Identify which cell holds the provided text, then report its (x, y) central coordinate. 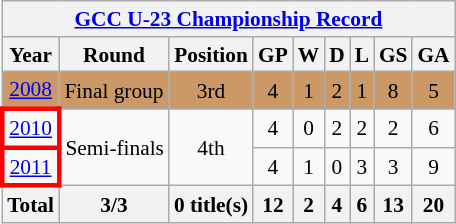
W (308, 55)
13 (394, 204)
3/3 (114, 204)
4th (211, 148)
2008 (30, 90)
Total (30, 204)
GA (433, 55)
GS (394, 55)
12 (273, 204)
2010 (30, 128)
3rd (211, 90)
Semi-finals (114, 148)
0 title(s) (211, 204)
Position (211, 55)
2011 (30, 168)
9 (433, 168)
Final group (114, 90)
Round (114, 55)
GP (273, 55)
5 (433, 90)
GCC U-23 Championship Record (228, 19)
Year (30, 55)
20 (433, 204)
8 (394, 90)
L (362, 55)
D (336, 55)
